Provide the (X, Y) coordinate of the cell's center where the given text is located.  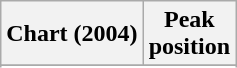
Peak position (189, 34)
Chart (2004) (72, 34)
